Provide the (x, y) coordinate of the cell's center where the given text is located.  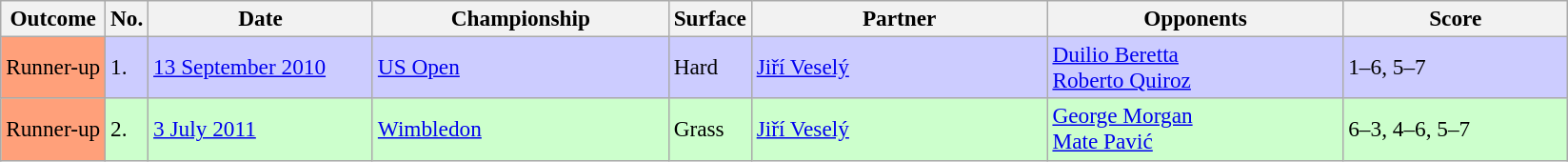
No. (128, 18)
Championship (520, 18)
Partner (899, 18)
US Open (520, 67)
Opponents (1196, 18)
6–3, 4–6, 5–7 (1456, 130)
1–6, 5–7 (1456, 67)
1. (128, 67)
Score (1456, 18)
Date (261, 18)
Grass (710, 130)
2. (128, 130)
Surface (710, 18)
Hard (710, 67)
13 September 2010 (261, 67)
Duilio Beretta Roberto Quiroz (1196, 67)
3 July 2011 (261, 130)
Outcome (53, 18)
Wimbledon (520, 130)
George Morgan Mate Pavić (1196, 130)
